Identify which cell holds the provided text, then report its (x, y) central coordinate. 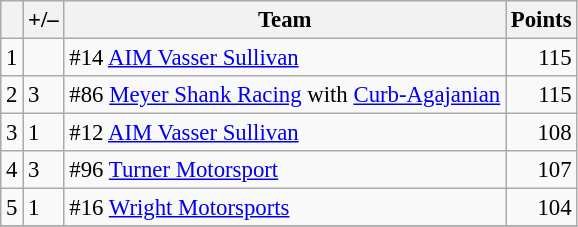
Points (542, 20)
2 (12, 95)
+/– (44, 20)
4 (12, 170)
Team (284, 20)
#86 Meyer Shank Racing with Curb-Agajanian (284, 95)
104 (542, 208)
#96 Turner Motorsport (284, 170)
5 (12, 208)
107 (542, 170)
#12 AIM Vasser Sullivan (284, 133)
#16 Wright Motorsports (284, 208)
108 (542, 133)
#14 AIM Vasser Sullivan (284, 58)
